Extract the (x, y) coordinate from the center of the cell holding the provided text.  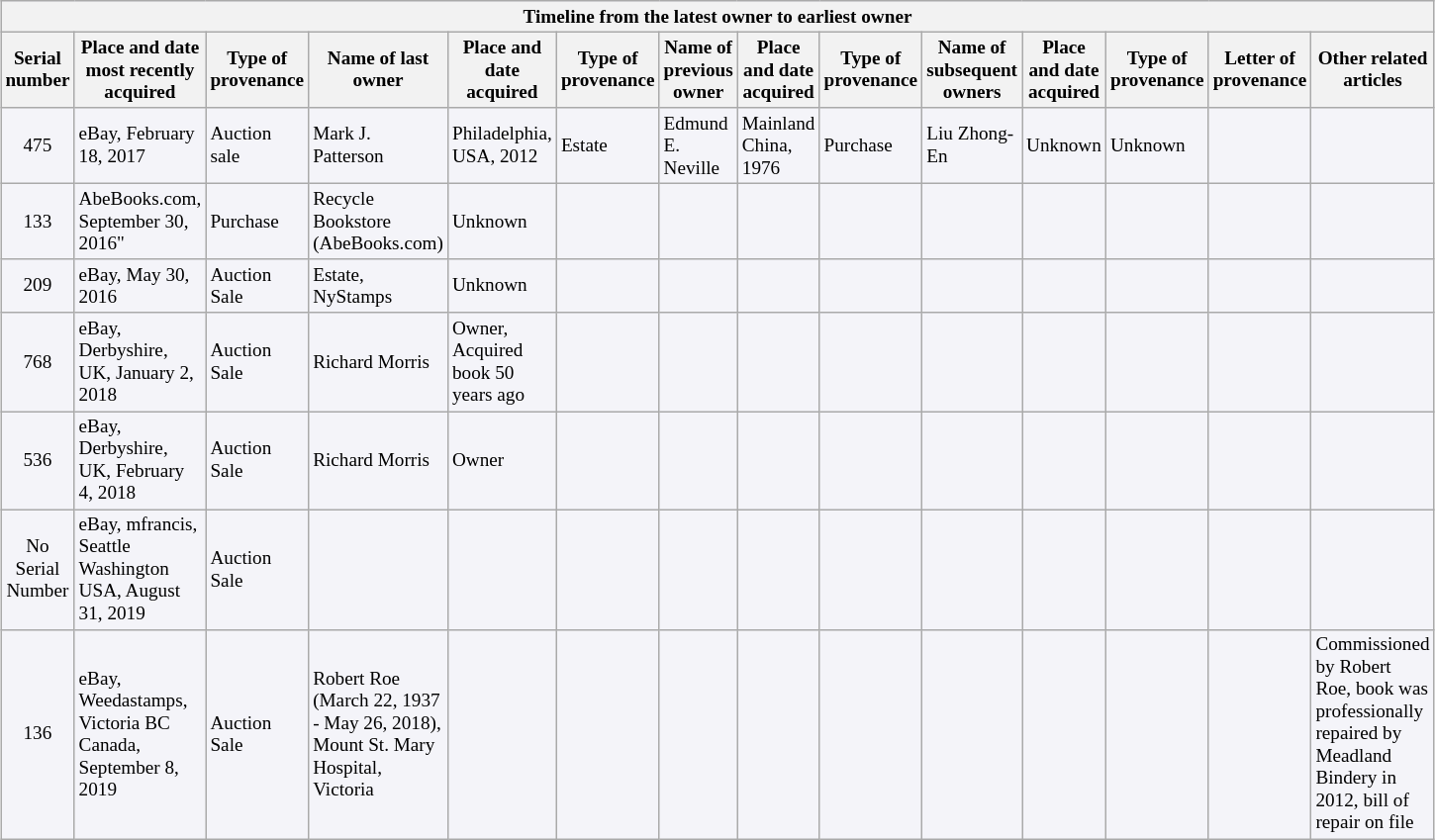
768 (38, 362)
Owner, Acquired book 50 years ago (502, 362)
Mark J. Patterson (378, 146)
209 (38, 286)
136 (38, 734)
Commissioned by Robert Roe, book was professionally repaired by Meadland Bindery in 2012, bill of repair on file (1373, 734)
eBay, mfrancis, Seattle Washington USA, August 31, 2019 (141, 570)
Place and date most recently acquired (141, 69)
Estate, NyStamps (378, 286)
No Serial Number (38, 570)
Liu Zhong-En (972, 146)
Mainland China, 1976 (778, 146)
Letter of provenance (1260, 69)
475 (38, 146)
Name of last owner (378, 69)
Name of previous owner (699, 69)
Auction sale (257, 146)
Owner (502, 461)
Robert Roe (March 22, 1937 - May 26, 2018), Mount St. Mary Hospital, Victoria (378, 734)
Serial number (38, 69)
eBay, Derbyshire, UK, January 2, 2018 (141, 362)
Timeline from the latest owner to earliest owner (717, 17)
eBay, February 18, 2017 (141, 146)
133 (38, 222)
Name of subsequent owners (972, 69)
536 (38, 461)
eBay, May 30, 2016 (141, 286)
AbeBooks.com, September 30, 2016" (141, 222)
Other related articles (1373, 69)
eBay, Weedastamps, Victoria BC Canada, September 8, 2019 (141, 734)
eBay, Derbyshire, UK, February 4, 2018 (141, 461)
Estate (608, 146)
Recycle Bookstore (AbeBooks.com) (378, 222)
Edmund E. Neville (699, 146)
Philadelphia, USA, 2012 (502, 146)
